Identify which cell holds the provided text, then report its (x, y) central coordinate. 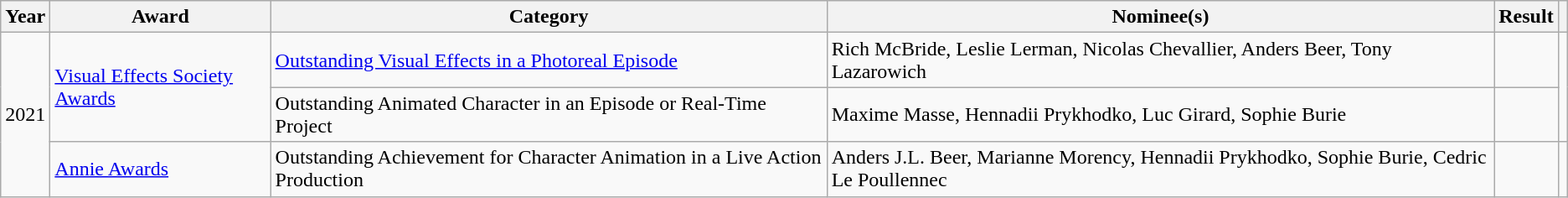
Outstanding Achievement for Character Animation in a Live Action Production (549, 169)
Anders J.L. Beer, Marianne Morency, Hennadii Prykhodko, Sophie Burie, Cedric Le Poullennec (1161, 169)
Maxime Masse, Hennadii Prykhodko, Luc Girard, Sophie Burie (1161, 114)
Outstanding Animated Character in an Episode or Real-Time Project (549, 114)
Award (161, 17)
Outstanding Visual Effects in a Photoreal Episode (549, 60)
Nominee(s) (1161, 17)
2021 (25, 114)
Annie Awards (161, 169)
Result (1526, 17)
Visual Effects Society Awards (161, 87)
Rich McBride, Leslie Lerman, Nicolas Chevallier, Anders Beer, Tony Lazarowich (1161, 60)
Category (549, 17)
Year (25, 17)
